Provide the [x, y] coordinate of the cell's center where the given text is located.  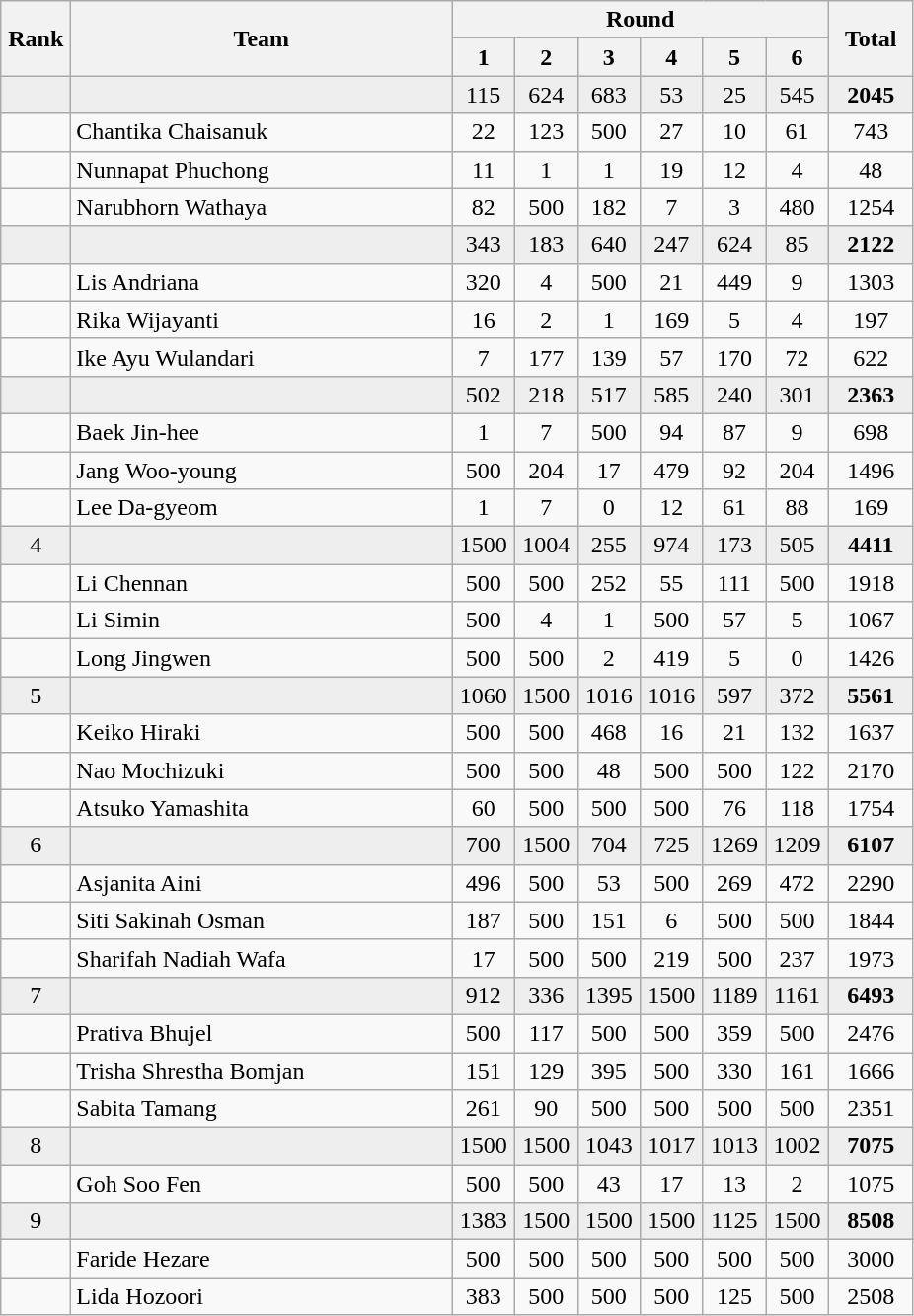
1004 [546, 546]
301 [798, 395]
218 [546, 395]
320 [484, 282]
1002 [798, 1146]
395 [609, 1070]
219 [672, 958]
4411 [871, 546]
Ike Ayu Wulandari [262, 357]
261 [484, 1109]
1918 [871, 583]
419 [672, 658]
Nunnapat Phuchong [262, 170]
139 [609, 357]
240 [734, 395]
Goh Soo Fen [262, 1184]
Siti Sakinah Osman [262, 920]
1844 [871, 920]
82 [484, 207]
8 [36, 1146]
8508 [871, 1221]
76 [734, 808]
330 [734, 1070]
187 [484, 920]
19 [672, 170]
1161 [798, 995]
Atsuko Yamashita [262, 808]
10 [734, 132]
197 [871, 320]
25 [734, 95]
Round [640, 20]
517 [609, 395]
1637 [871, 733]
359 [734, 1033]
85 [798, 245]
1060 [484, 695]
Trisha Shrestha Bomjan [262, 1070]
545 [798, 95]
468 [609, 733]
118 [798, 808]
3000 [871, 1259]
Rank [36, 38]
Lida Hozoori [262, 1296]
585 [672, 395]
Rika Wijayanti [262, 320]
1383 [484, 1221]
Lis Andriana [262, 282]
255 [609, 546]
94 [672, 432]
743 [871, 132]
5561 [871, 695]
6107 [871, 845]
177 [546, 357]
Team [262, 38]
449 [734, 282]
336 [546, 995]
Prativa Bhujel [262, 1033]
1269 [734, 845]
13 [734, 1184]
7075 [871, 1146]
123 [546, 132]
132 [798, 733]
170 [734, 357]
480 [798, 207]
1189 [734, 995]
496 [484, 883]
173 [734, 546]
125 [734, 1296]
1075 [871, 1184]
Jang Woo-young [262, 471]
1209 [798, 845]
111 [734, 583]
1125 [734, 1221]
117 [546, 1033]
1395 [609, 995]
1013 [734, 1146]
1426 [871, 658]
2290 [871, 883]
252 [609, 583]
683 [609, 95]
72 [798, 357]
27 [672, 132]
183 [546, 245]
Baek Jin-hee [262, 432]
472 [798, 883]
Total [871, 38]
1067 [871, 621]
Faride Hezare [262, 1259]
60 [484, 808]
6493 [871, 995]
597 [734, 695]
Lee Da-gyeom [262, 508]
383 [484, 1296]
Narubhorn Wathaya [262, 207]
Chantika Chaisanuk [262, 132]
974 [672, 546]
1303 [871, 282]
2170 [871, 770]
912 [484, 995]
88 [798, 508]
700 [484, 845]
43 [609, 1184]
1254 [871, 207]
622 [871, 357]
502 [484, 395]
698 [871, 432]
Keiko Hiraki [262, 733]
129 [546, 1070]
2351 [871, 1109]
122 [798, 770]
2045 [871, 95]
1754 [871, 808]
1043 [609, 1146]
1973 [871, 958]
Li Simin [262, 621]
2363 [871, 395]
11 [484, 170]
Sharifah Nadiah Wafa [262, 958]
269 [734, 883]
640 [609, 245]
115 [484, 95]
2508 [871, 1296]
725 [672, 845]
Long Jingwen [262, 658]
90 [546, 1109]
92 [734, 471]
Nao Mochizuki [262, 770]
87 [734, 432]
1017 [672, 1146]
247 [672, 245]
182 [609, 207]
22 [484, 132]
161 [798, 1070]
Li Chennan [262, 583]
479 [672, 471]
Asjanita Aini [262, 883]
2122 [871, 245]
55 [672, 583]
505 [798, 546]
1666 [871, 1070]
704 [609, 845]
2476 [871, 1033]
372 [798, 695]
237 [798, 958]
343 [484, 245]
1496 [871, 471]
Sabita Tamang [262, 1109]
